Identify which cell holds the provided text, then report its [X, Y] central coordinate. 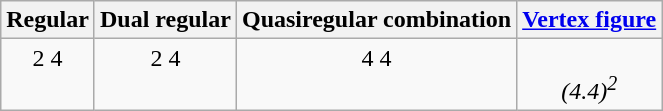
Quasiregular combination [376, 20]
4 4 [376, 75]
Dual regular [165, 20]
Vertex figure [590, 20]
(4.4)2 [590, 75]
Regular [48, 20]
